Return the [X, Y] coordinate for the center point of the cell that contains the specified text.  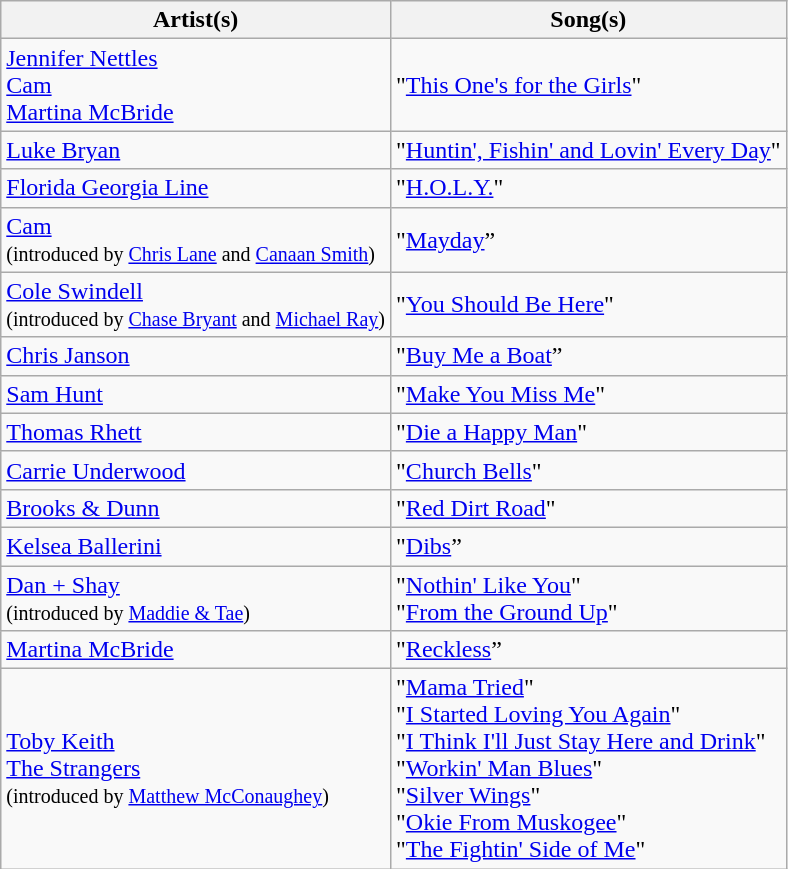
Martina McBride [196, 650]
"Make You Miss Me" [589, 394]
Jennifer Nettles Cam Martina McBride [196, 85]
"Mayday” [589, 240]
Artist(s) [196, 20]
"Huntin', Fishin' and Lovin' Every Day" [589, 150]
Cam (introduced by Chris Lane and Canaan Smith) [196, 240]
Kelsea Ballerini [196, 546]
Cole Swindell (introduced by Chase Bryant and Michael Ray) [196, 304]
Dan + Shay (introduced by Maddie & Tae) [196, 598]
"Reckless” [589, 650]
"Church Bells" [589, 470]
"Dibs” [589, 546]
Song(s) [589, 20]
Brooks & Dunn [196, 508]
"You Should Be Here" [589, 304]
"Buy Me a Boat” [589, 356]
"Die a Happy Man" [589, 432]
"This One's for the Girls" [589, 85]
Toby Keith The Strangers (introduced by Matthew McConaughey) [196, 769]
"H.O.L.Y." [589, 188]
"Red Dirt Road" [589, 508]
Carrie Underwood [196, 470]
Sam Hunt [196, 394]
Florida Georgia Line [196, 188]
Thomas Rhett [196, 432]
Chris Janson [196, 356]
Luke Bryan [196, 150]
"Nothin' Like You" "From the Ground Up" [589, 598]
